Capture the cell that displays the provided text and extract its (X, Y) central coordinate. 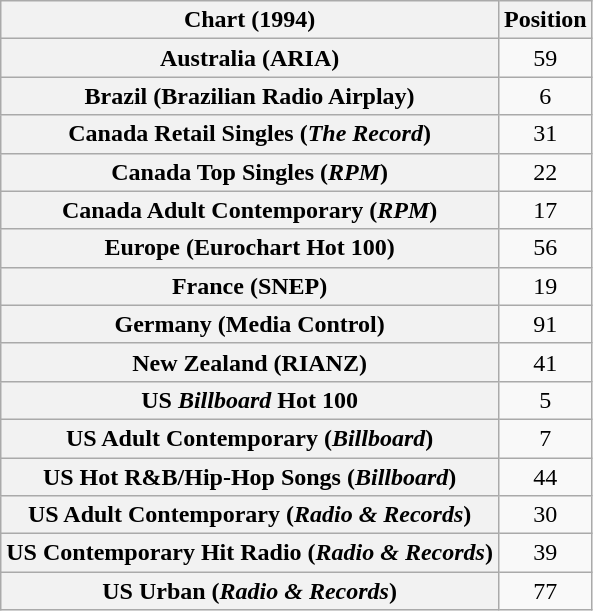
Chart (1994) (250, 20)
Canada Top Singles (RPM) (250, 172)
US Contemporary Hit Radio (Radio & Records) (250, 553)
Canada Adult Contemporary (RPM) (250, 210)
39 (545, 553)
44 (545, 477)
56 (545, 248)
41 (545, 362)
Australia (ARIA) (250, 58)
7 (545, 438)
Brazil (Brazilian Radio Airplay) (250, 96)
19 (545, 286)
US Urban (Radio & Records) (250, 591)
Europe (Eurochart Hot 100) (250, 248)
17 (545, 210)
France (SNEP) (250, 286)
US Adult Contemporary (Billboard) (250, 438)
Germany (Media Control) (250, 324)
5 (545, 400)
Canada Retail Singles (The Record) (250, 134)
New Zealand (RIANZ) (250, 362)
22 (545, 172)
31 (545, 134)
91 (545, 324)
US Billboard Hot 100 (250, 400)
Position (545, 20)
US Adult Contemporary (Radio & Records) (250, 515)
59 (545, 58)
US Hot R&B/Hip-Hop Songs (Billboard) (250, 477)
77 (545, 591)
30 (545, 515)
6 (545, 96)
